Find where the given text appears and provide that cell's center as [x, y] coordinate. 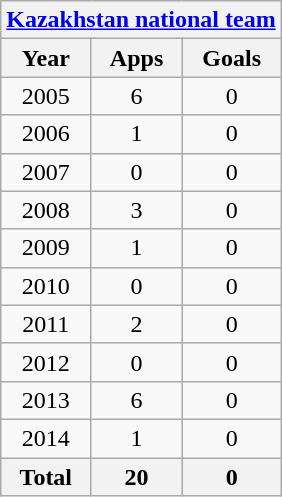
2012 [46, 362]
2005 [46, 96]
2007 [46, 172]
Total [46, 477]
Year [46, 58]
2010 [46, 286]
2006 [46, 134]
Kazakhstan national team [141, 20]
2014 [46, 438]
3 [136, 210]
20 [136, 477]
Apps [136, 58]
2008 [46, 210]
2011 [46, 324]
2009 [46, 248]
Goals [232, 58]
2013 [46, 400]
2 [136, 324]
